From the cell containing the given text, extract its center point as [x, y] coordinate. 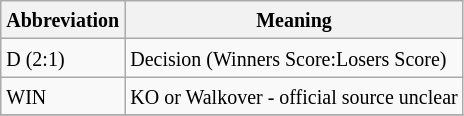
D (2:1) [63, 58]
KO or Walkover - official source unclear [294, 96]
Decision (Winners Score:Losers Score) [294, 58]
Abbreviation [63, 20]
WIN [63, 96]
Meaning [294, 20]
